Pinpoint the cell where the given text exists, returning its (x, y) midpoint coordinate. 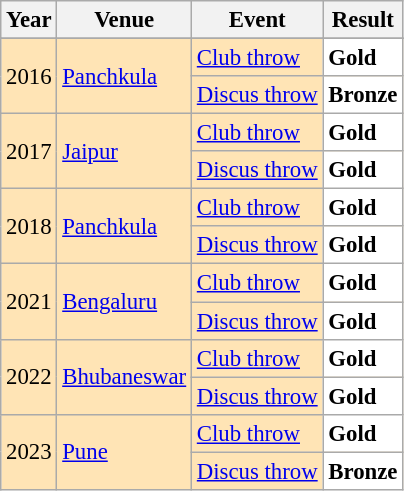
Pune (124, 452)
2023 (29, 452)
Event (258, 20)
Year (29, 20)
Result (363, 20)
Bhubaneswar (124, 376)
2022 (29, 376)
2018 (29, 226)
2021 (29, 302)
Bengaluru (124, 302)
Jaipur (124, 152)
Venue (124, 20)
2017 (29, 152)
2016 (29, 76)
